Capture the cell that displays the provided text and extract its (X, Y) central coordinate. 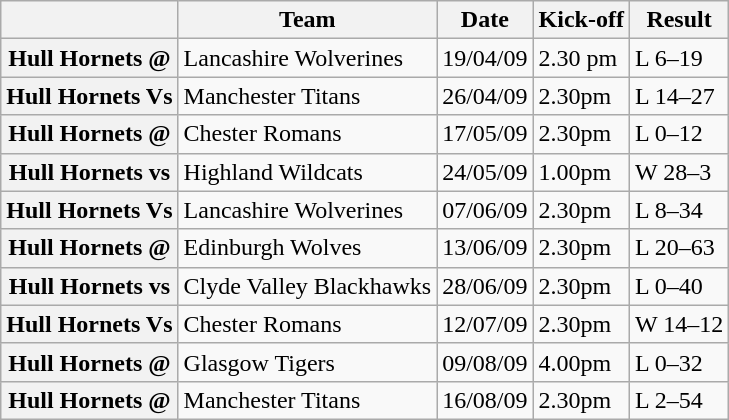
26/04/09 (485, 96)
Clyde Valley Blackhawks (308, 286)
L 14–27 (678, 96)
Date (485, 20)
24/05/09 (485, 172)
L 0–40 (678, 286)
12/07/09 (485, 324)
17/05/09 (485, 134)
L 20–63 (678, 248)
16/08/09 (485, 400)
L 2–54 (678, 400)
19/04/09 (485, 58)
13/06/09 (485, 248)
4.00pm (581, 362)
Edinburgh Wolves (308, 248)
L 6–19 (678, 58)
09/08/09 (485, 362)
L 0–32 (678, 362)
Highland Wildcats (308, 172)
Team (308, 20)
W 14–12 (678, 324)
1.00pm (581, 172)
07/06/09 (485, 210)
28/06/09 (485, 286)
W 28–3 (678, 172)
Glasgow Tigers (308, 362)
Result (678, 20)
Kick-off (581, 20)
L 0–12 (678, 134)
2.30 pm (581, 58)
L 8–34 (678, 210)
